Output the (X, Y) coordinate of the center of the cell containing the given text.  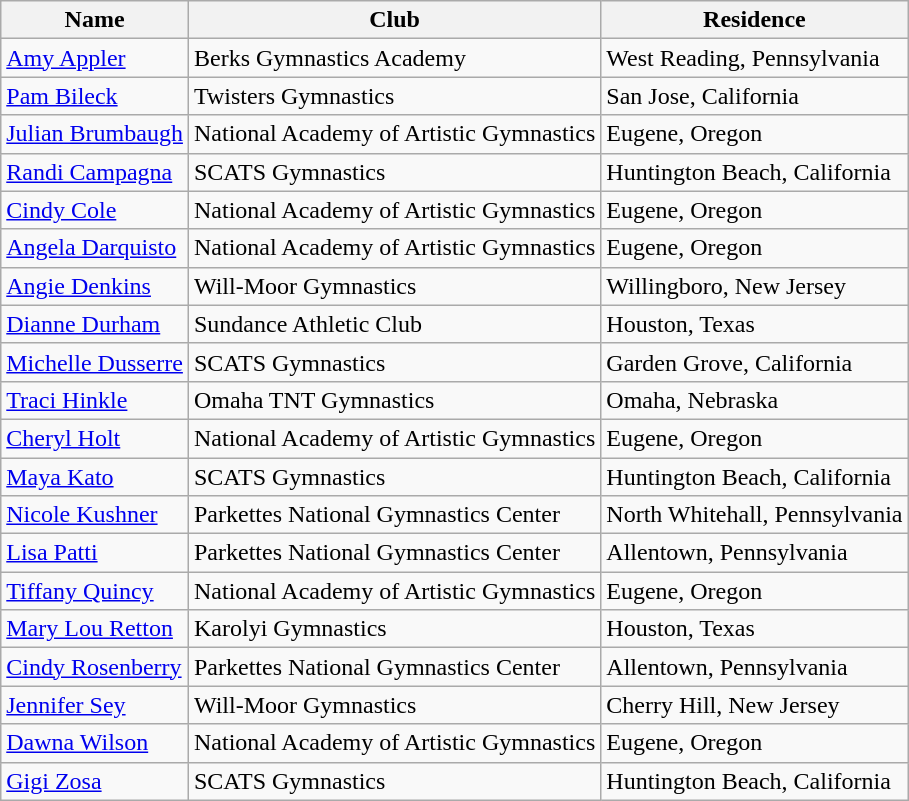
Club (394, 20)
Jennifer Sey (95, 705)
Angela Darquisto (95, 248)
Cheryl Holt (95, 438)
Randi Campagna (95, 172)
Name (95, 20)
Residence (754, 20)
Dawna Wilson (95, 743)
Mary Lou Retton (95, 629)
Karolyi Gymnastics (394, 629)
Gigi Zosa (95, 781)
Garden Grove, California (754, 362)
Tiffany Quincy (95, 591)
West Reading, Pennsylvania (754, 58)
San Jose, California (754, 96)
Cindy Cole (95, 210)
Sundance Athletic Club (394, 324)
Amy Appler (95, 58)
Julian Brumbaugh (95, 134)
Maya Kato (95, 477)
Pam Bileck (95, 96)
Dianne Durham (95, 324)
Nicole Kushner (95, 515)
Berks Gymnastics Academy (394, 58)
Twisters Gymnastics (394, 96)
Omaha TNT Gymnastics (394, 400)
Willingboro, New Jersey (754, 286)
Traci Hinkle (95, 400)
Lisa Patti (95, 553)
Omaha, Nebraska (754, 400)
Angie Denkins (95, 286)
Cherry Hill, New Jersey (754, 705)
Michelle Dusserre (95, 362)
Cindy Rosenberry (95, 667)
North Whitehall, Pennsylvania (754, 515)
